Scan for the cell matching the given text and deliver its [X, Y] coordinate at center. 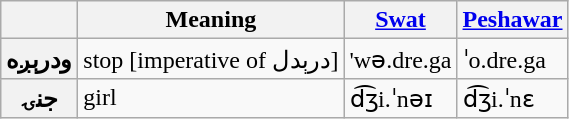
ودرېږه [40, 59]
Meaning [211, 20]
Peshawar [512, 20]
girl [211, 98]
stop [imperative of درېدل] [211, 59]
'wə.dre.ga [400, 59]
Swat [400, 20]
جنۍ [40, 98]
d͡ʒi.ˈnəɪ [400, 98]
ˈo.dre.ga [512, 59]
d͡ʒi.ˈnɛ [512, 98]
